Capture the cell that displays the provided text and extract its [x, y] central coordinate. 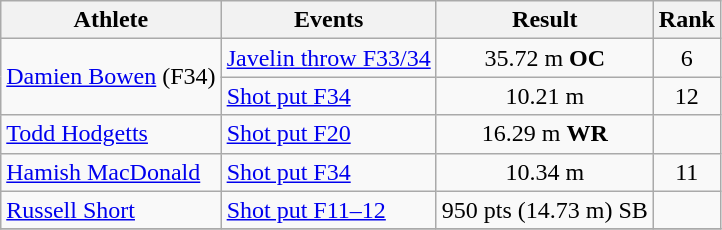
Javelin throw F33/34 [328, 58]
10.21 m [544, 96]
950 pts (14.73 m) SB [544, 210]
Shot put F11–12 [328, 210]
16.29 m WR [544, 134]
Athlete [111, 20]
6 [686, 58]
Hamish MacDonald [111, 172]
35.72 m OC [544, 58]
Rank [686, 20]
10.34 m [544, 172]
Result [544, 20]
Events [328, 20]
11 [686, 172]
Todd Hodgetts [111, 134]
Shot put F20 [328, 134]
Damien Bowen (F34) [111, 77]
12 [686, 96]
Russell Short [111, 210]
